Return the [X, Y] coordinate for the center point of the cell that contains the specified text.  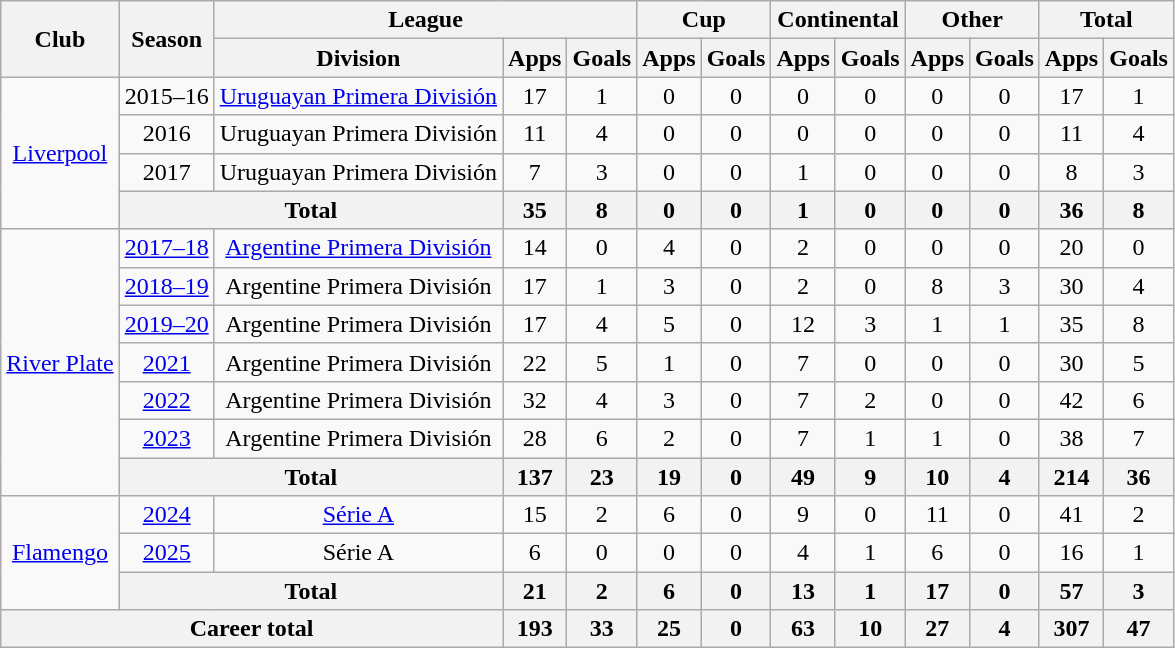
19 [669, 477]
27 [937, 629]
22 [535, 362]
47 [1139, 629]
13 [803, 591]
Other [972, 20]
2025 [166, 553]
42 [1071, 400]
2021 [166, 362]
21 [535, 591]
33 [602, 629]
63 [803, 629]
2019–20 [166, 324]
214 [1071, 477]
Division [358, 58]
57 [1071, 591]
32 [535, 400]
14 [535, 248]
41 [1071, 515]
2015–16 [166, 96]
Cup [704, 20]
Continental [838, 20]
2017–18 [166, 248]
2022 [166, 400]
16 [1071, 553]
12 [803, 324]
River Plate [60, 362]
Club [60, 39]
2016 [166, 134]
Season [166, 39]
2017 [166, 172]
38 [1071, 438]
15 [535, 515]
Liverpool [60, 153]
28 [535, 438]
23 [602, 477]
2018–19 [166, 286]
League [426, 20]
137 [535, 477]
20 [1071, 248]
Flamengo [60, 553]
25 [669, 629]
2023 [166, 438]
193 [535, 629]
2024 [166, 515]
49 [803, 477]
307 [1071, 629]
Career total [252, 629]
